Determine the [x, y] coordinate at the center of the cell enclosing the given text.  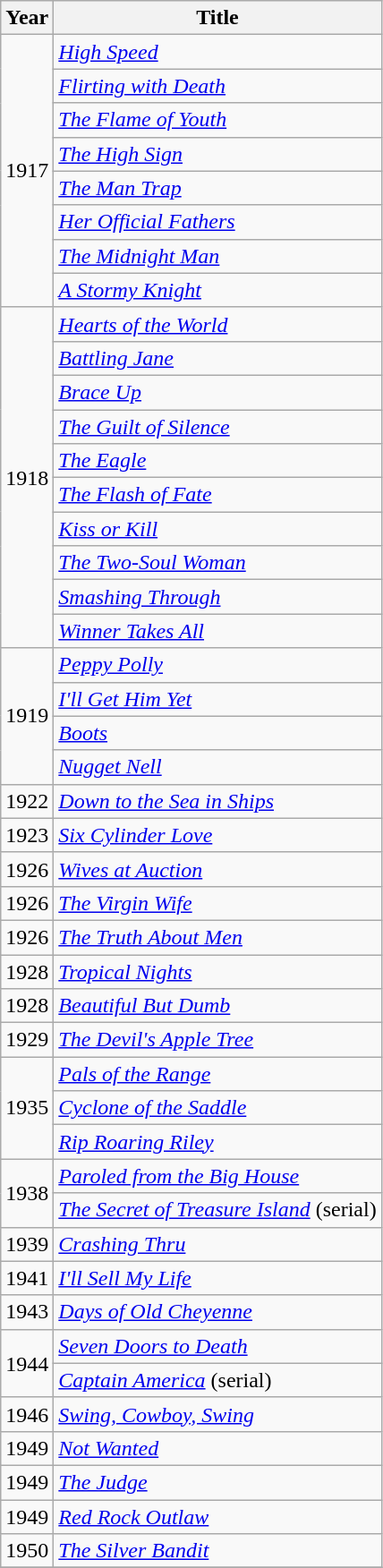
The High Sign [217, 154]
Nugget Nell [217, 767]
Crashing Thru [217, 1244]
Her Official Fathers [217, 222]
1950 [27, 1551]
Red Rock Outlaw [217, 1517]
Brace Up [217, 392]
The Silver Bandit [217, 1551]
1929 [27, 1040]
The Guilt of Silence [217, 427]
Pals of the Range [217, 1074]
I'll Get Him Yet [217, 699]
Not Wanted [217, 1448]
Cyclone of the Saddle [217, 1108]
Swing, Cowboy, Swing [217, 1414]
The Flame of Youth [217, 120]
1919 [27, 716]
Seven Doors to Death [217, 1346]
Year [27, 18]
Kiss or Kill [217, 529]
The Flash of Fate [217, 495]
Down to the Sea in Ships [217, 801]
Smashing Through [217, 597]
The Two-Soul Woman [217, 563]
Wives at Auction [217, 869]
Rip Roaring Riley [217, 1142]
A Stormy Knight [217, 290]
High Speed [217, 52]
The Man Trap [217, 188]
Title [217, 18]
Flirting with Death [217, 86]
The Virgin Wife [217, 903]
Boots [217, 733]
The Eagle [217, 461]
1943 [27, 1312]
Six Cylinder Love [217, 835]
1923 [27, 835]
1939 [27, 1244]
Winner Takes All [217, 631]
1938 [27, 1193]
Paroled from the Big House [217, 1176]
1941 [27, 1278]
1918 [27, 478]
The Truth About Men [217, 937]
1935 [27, 1108]
1917 [27, 171]
1922 [27, 801]
1946 [27, 1414]
Battling Jane [217, 358]
The Secret of Treasure Island (serial) [217, 1210]
The Devil's Apple Tree [217, 1040]
Hearts of the World [217, 324]
1944 [27, 1363]
I'll Sell My Life [217, 1278]
The Judge [217, 1482]
Beautiful But Dumb [217, 1006]
Peppy Polly [217, 665]
Days of Old Cheyenne [217, 1312]
Tropical Nights [217, 971]
Captain America (serial) [217, 1380]
The Midnight Man [217, 256]
